Find where the given text appears and provide that cell's center as [x, y] coordinate. 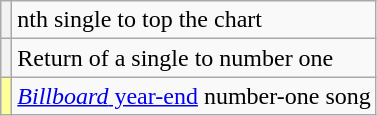
Return of a single to number one [194, 58]
nth single to top the chart [194, 20]
Billboard year-end number-one song [194, 96]
